For the text-containing cell, return its midpoint in (x, y) coordinate format. 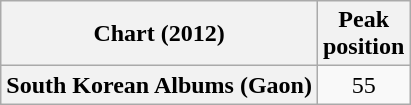
Chart (2012) (160, 34)
Peakposition (363, 34)
55 (363, 85)
South Korean Albums (Gaon) (160, 85)
